Extract the [x, y] coordinate from the center of the cell holding the provided text.  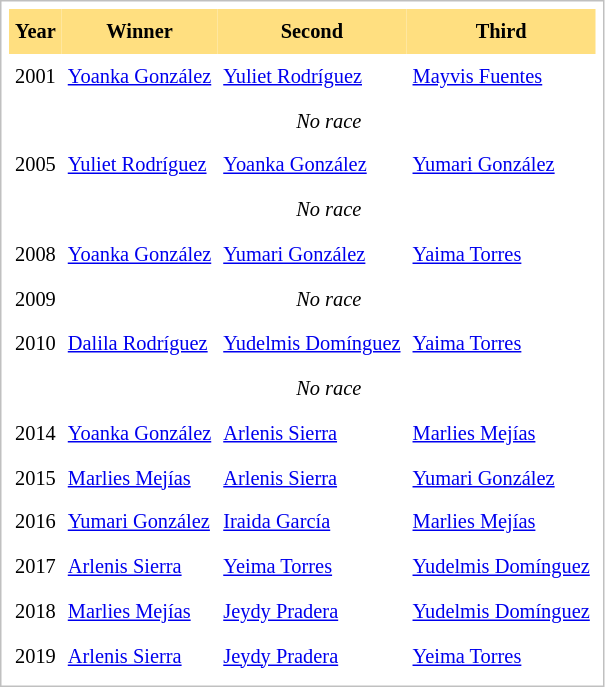
2008 [36, 254]
Third [502, 32]
Second [312, 32]
2018 [36, 612]
Mayvis Fuentes [502, 76]
2010 [36, 344]
Winner [140, 32]
2019 [36, 656]
2017 [36, 566]
Iraida García [312, 522]
2009 [36, 300]
2015 [36, 478]
Year [36, 32]
2016 [36, 522]
2001 [36, 76]
2014 [36, 434]
2005 [36, 166]
Dalila Rodríguez [140, 344]
